Return (X, Y) of the center of cell containing provided text 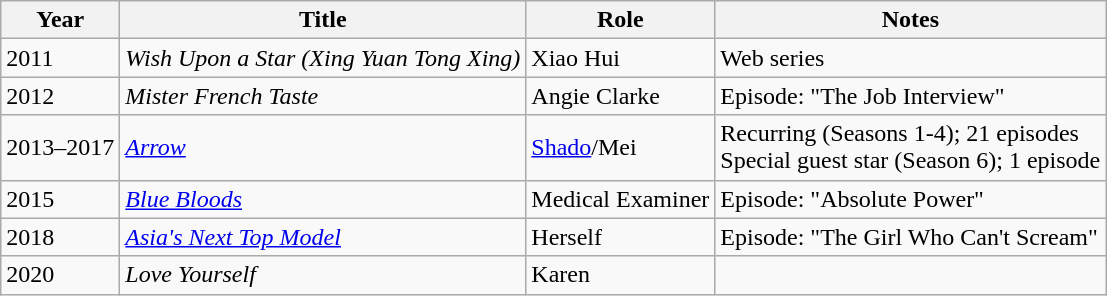
Year (60, 20)
Love Yourself (323, 275)
2012 (60, 96)
Karen (620, 275)
Episode: "The Job Interview" (910, 96)
Blue Bloods (323, 199)
2020 (60, 275)
Herself (620, 237)
2018 (60, 237)
Episode: "Absolute Power" (910, 199)
Shado/Mei (620, 148)
Xiao Hui (620, 58)
Mister French Taste (323, 96)
Episode: "The Girl Who Can't Scream" (910, 237)
Role (620, 20)
Wish Upon a Star (Xing Yuan Tong Xing) (323, 58)
Angie Clarke (620, 96)
2013–2017 (60, 148)
Medical Examiner (620, 199)
Asia's Next Top Model (323, 237)
2011 (60, 58)
Web series (910, 58)
2015 (60, 199)
Title (323, 20)
Arrow (323, 148)
Notes (910, 20)
Recurring (Seasons 1-4); 21 episodes Special guest star (Season 6); 1 episode (910, 148)
